Return the (X, Y) coordinate for the center point of the cell that contains the specified text.  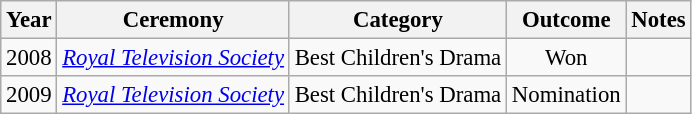
2009 (29, 95)
Nomination (566, 95)
Notes (658, 20)
Ceremony (173, 20)
2008 (29, 58)
Outcome (566, 20)
Won (566, 58)
Category (398, 20)
Year (29, 20)
